Provide the [X, Y] coordinate of the cell's center where the given text is located.  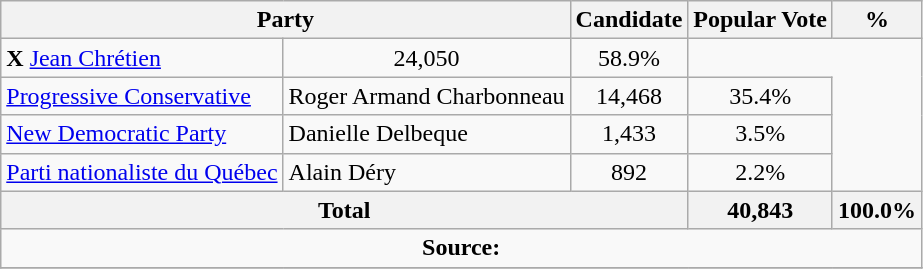
Popular Vote [760, 20]
892 [629, 172]
24,050 [426, 58]
3.5% [760, 134]
X Jean Chrétien [142, 58]
% [876, 20]
40,843 [760, 210]
Roger Armand Charbonneau [426, 96]
New Democratic Party [142, 134]
Candidate [629, 20]
Parti nationaliste du Québec [142, 172]
Progressive Conservative [142, 96]
2.2% [760, 172]
1,433 [629, 134]
Alain Déry [426, 172]
Total [344, 210]
100.0% [876, 210]
14,468 [629, 96]
Danielle Delbeque [426, 134]
Party [286, 20]
Source: [462, 248]
35.4% [760, 96]
58.9% [629, 58]
